Determine the [X, Y] coordinate at the center of the cell enclosing the given text.  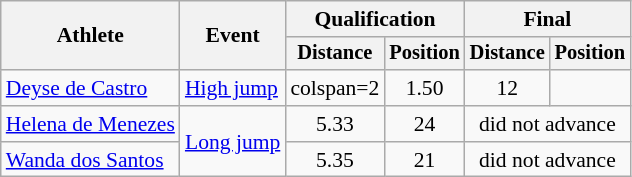
12 [508, 88]
colspan=2 [334, 88]
Deyse de Castro [90, 88]
1.50 [424, 88]
Final [548, 19]
High jump [232, 88]
24 [424, 124]
Athlete [90, 36]
5.33 [334, 124]
Event [232, 36]
Helena de Menezes [90, 124]
Qualification [374, 19]
Long jump [232, 142]
did not advance [548, 124]
